Provide the (x, y) coordinate of the cell's center where the given text is located.  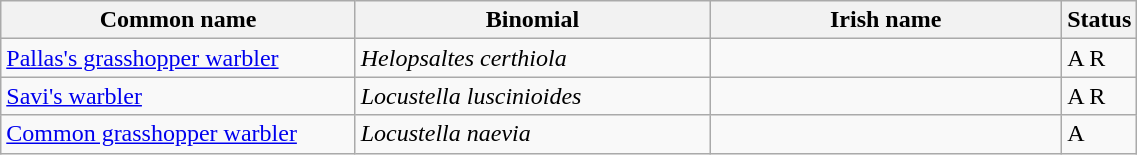
Savi's warbler (178, 96)
Binomial (532, 20)
Pallas's grasshopper warbler (178, 58)
Common name (178, 20)
Locustella luscinioides (532, 96)
Irish name (886, 20)
A (1100, 134)
Helopsaltes certhiola (532, 58)
Status (1100, 20)
Locustella naevia (532, 134)
Common grasshopper warbler (178, 134)
